From the cell containing the given text, extract its center point as (x, y) coordinate. 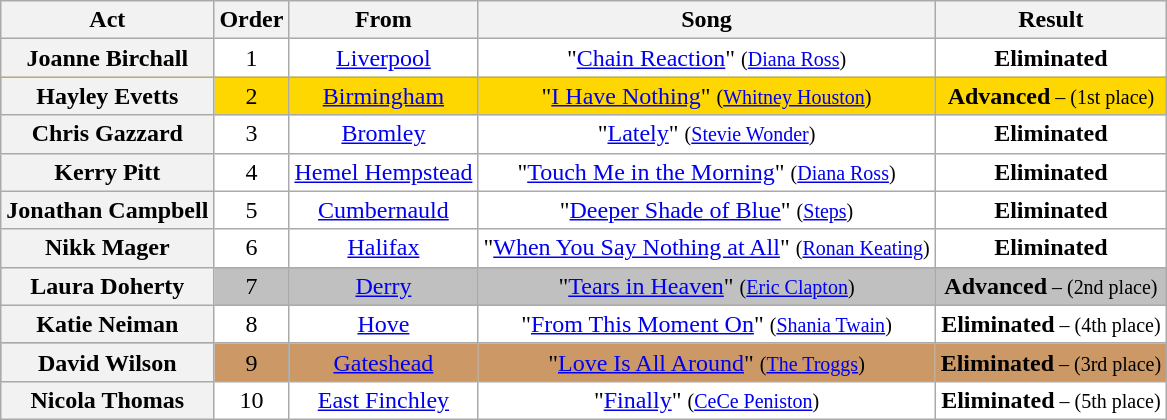
Joanne Birchall (108, 58)
Advanced – (2nd place) (1051, 286)
2 (252, 96)
Eliminated – (3rd place) (1051, 362)
From (384, 20)
"Chain Reaction" (Diana Ross) (706, 58)
Halifax (384, 248)
Advanced – (1st place) (1051, 96)
10 (252, 400)
3 (252, 134)
8 (252, 324)
Laura Doherty (108, 286)
"Love Is All Around" (The Troggs) (706, 362)
Result (1051, 20)
Birmingham (384, 96)
"Tears in Heaven" (Eric Clapton) (706, 286)
Chris Gazzard (108, 134)
Nicola Thomas (108, 400)
"I Have Nothing" (Whitney Houston) (706, 96)
Cumbernauld (384, 210)
Liverpool (384, 58)
7 (252, 286)
Katie Neiman (108, 324)
Gateshead (384, 362)
East Finchley (384, 400)
David Wilson (108, 362)
Eliminated – (4th place) (1051, 324)
"Finally" (CeCe Peniston) (706, 400)
9 (252, 362)
Hayley Evetts (108, 96)
"From This Moment On" (Shania Twain) (706, 324)
Bromley (384, 134)
Order (252, 20)
"Touch Me in the Morning" (Diana Ross) (706, 172)
4 (252, 172)
Jonathan Campbell (108, 210)
Act (108, 20)
Song (706, 20)
6 (252, 248)
Hove (384, 324)
Derry (384, 286)
1 (252, 58)
Hemel Hempstead (384, 172)
5 (252, 210)
Nikk Mager (108, 248)
Eliminated – (5th place) (1051, 400)
"When You Say Nothing at All" (Ronan Keating) (706, 248)
"Lately" (Stevie Wonder) (706, 134)
Kerry Pitt (108, 172)
"Deeper Shade of Blue" (Steps) (706, 210)
